Capture the cell that displays the provided text and extract its (x, y) central coordinate. 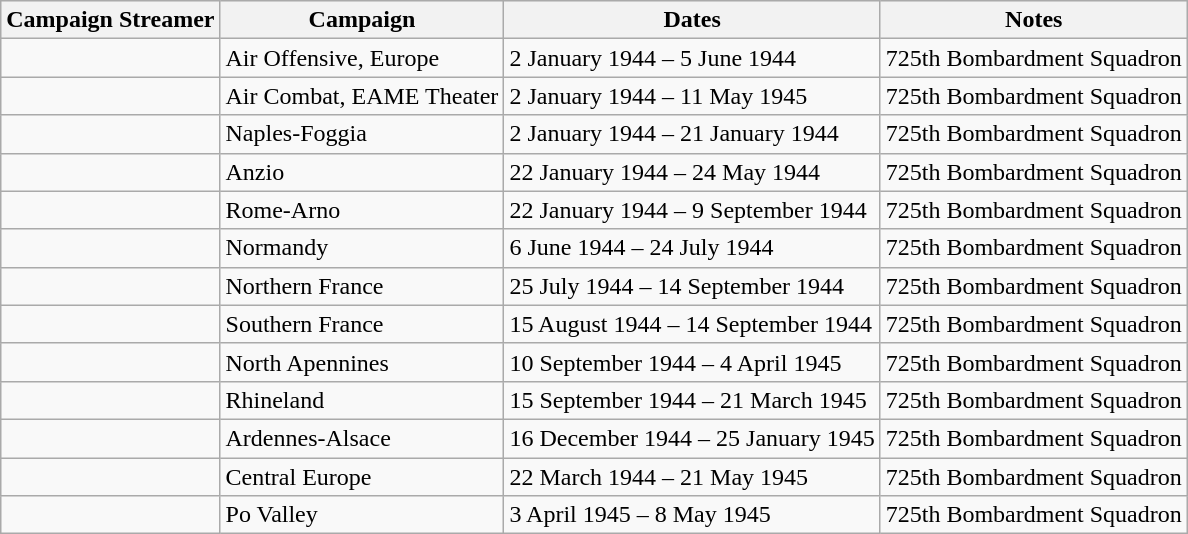
Rhineland (362, 400)
25 July 1944 – 14 September 1944 (692, 286)
2 January 1944 – 21 January 1944 (692, 134)
Southern France (362, 324)
Air Offensive, Europe (362, 58)
15 September 1944 – 21 March 1945 (692, 400)
Ardennes-Alsace (362, 438)
2 January 1944 – 5 June 1944 (692, 58)
22 January 1944 – 9 September 1944 (692, 210)
Normandy (362, 248)
2 January 1944 – 11 May 1945 (692, 96)
North Apennines (362, 362)
6 June 1944 – 24 July 1944 (692, 248)
16 December 1944 – 25 January 1945 (692, 438)
Anzio (362, 172)
3 April 1945 – 8 May 1945 (692, 515)
Naples-Foggia (362, 134)
Air Combat, EAME Theater (362, 96)
22 January 1944 – 24 May 1944 (692, 172)
Dates (692, 20)
Northern France (362, 286)
Central Europe (362, 477)
Campaign (362, 20)
22 March 1944 – 21 May 1945 (692, 477)
Po Valley (362, 515)
Rome-Arno (362, 210)
Notes (1034, 20)
10 September 1944 – 4 April 1945 (692, 362)
15 August 1944 – 14 September 1944 (692, 324)
Campaign Streamer (110, 20)
